For the text-containing cell, return its midpoint in [X, Y] coordinate format. 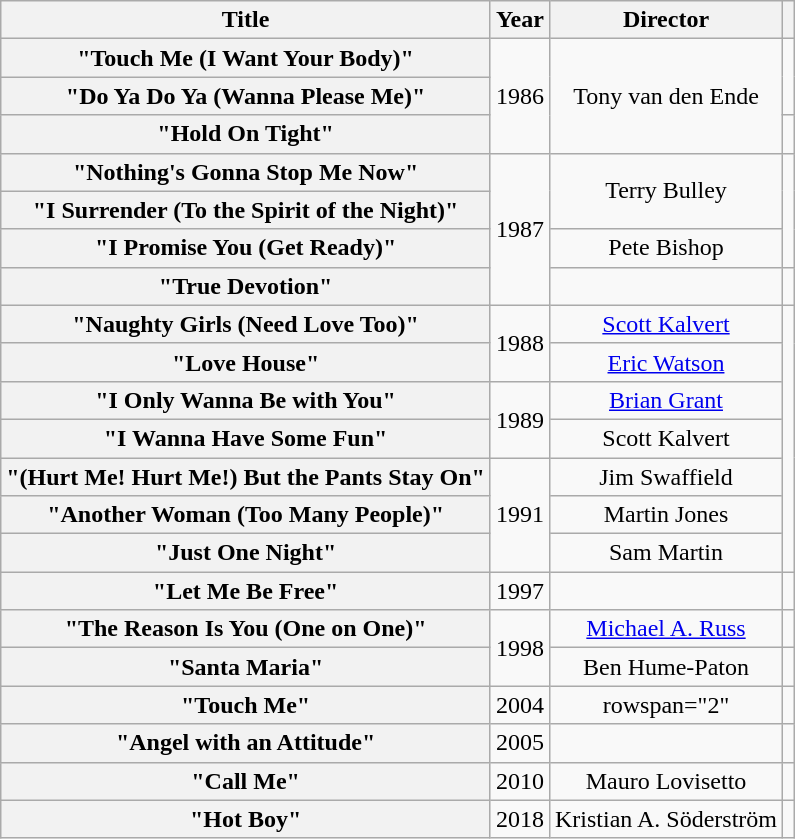
2010 [520, 781]
"Naughty Girls (Need Love Too)" [246, 324]
"Touch Me" [246, 705]
1997 [520, 591]
2005 [520, 743]
"Hold On Tight" [246, 134]
"I Only Wanna Be with You" [246, 400]
Year [520, 20]
Title [246, 20]
"The Reason Is You (One on One)" [246, 629]
"I Wanna Have Some Fun" [246, 438]
"I Surrender (To the Spirit of the Night)" [246, 210]
"Call Me" [246, 781]
1987 [520, 229]
"Angel with an Attitude" [246, 743]
"Santa Maria" [246, 667]
"(Hurt Me! Hurt Me!) But the Pants Stay On" [246, 477]
"Nothing's Gonna Stop Me Now" [246, 172]
Martin Jones [666, 515]
Pete Bishop [666, 248]
"Hot Boy" [246, 819]
"Let Me Be Free" [246, 591]
Michael A. Russ [666, 629]
1988 [520, 343]
Terry Bulley [666, 191]
1986 [520, 96]
1991 [520, 515]
"I Promise You (Get Ready)" [246, 248]
Eric Watson [666, 362]
1998 [520, 648]
2004 [520, 705]
Mauro Lovisetto [666, 781]
Brian Grant [666, 400]
Tony van den Ende [666, 96]
"Love House" [246, 362]
Jim Swaffield [666, 477]
"Touch Me (I Want Your Body)" [246, 58]
rowspan="2" [666, 705]
Ben Hume-Paton [666, 667]
1989 [520, 419]
"Just One Night" [246, 553]
Sam Martin [666, 553]
"True Devotion" [246, 286]
Director [666, 20]
Kristian A. Söderström [666, 819]
"Another Woman (Too Many People)" [246, 515]
"Do Ya Do Ya (Wanna Please Me)" [246, 96]
2018 [520, 819]
